Find where the given text appears and provide that cell's center as [x, y] coordinate. 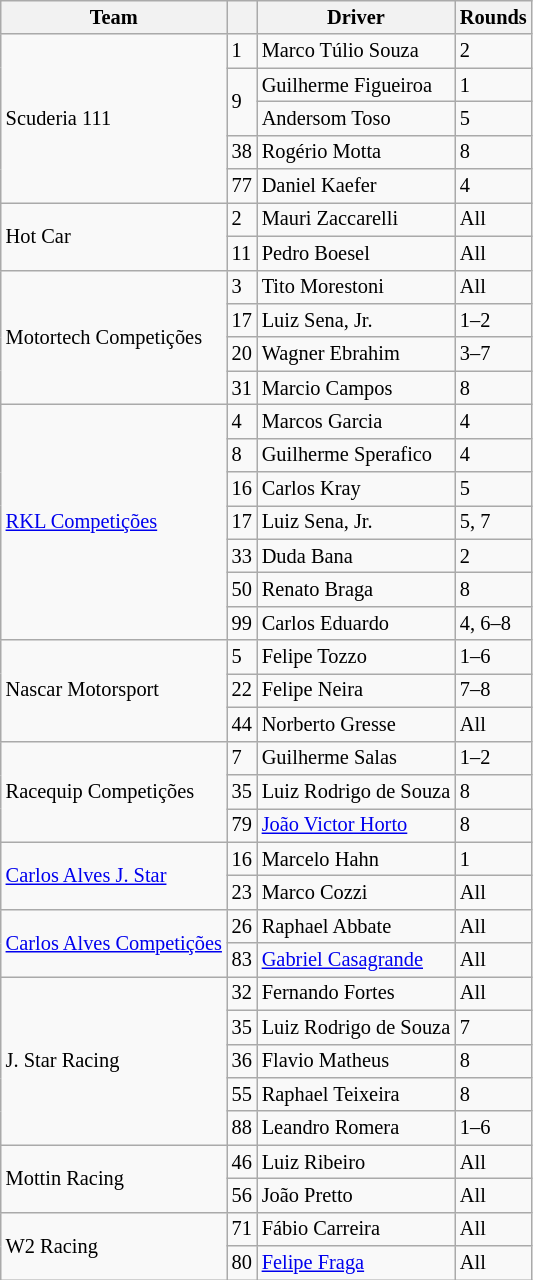
26 [242, 926]
Marcos Garcia [356, 421]
Felipe Neira [356, 690]
Racequip Competições [114, 792]
Wagner Ebrahim [356, 354]
Team [114, 17]
83 [242, 960]
Motortech Competições [114, 338]
88 [242, 1128]
João Victor Horto [356, 825]
Felipe Tozzo [356, 657]
Guilherme Salas [356, 758]
Carlos Kray [356, 489]
Norberto Gresse [356, 724]
João Pretto [356, 1195]
Flavio Matheus [356, 1061]
Hot Car [114, 236]
32 [242, 993]
Pedro Boesel [356, 253]
Mauri Zaccarelli [356, 219]
77 [242, 186]
Felipe Fraga [356, 1263]
9 [242, 102]
Raphael Abbate [356, 926]
Duda Bana [356, 556]
71 [242, 1229]
J. Star Racing [114, 1060]
Andersom Toso [356, 118]
Carlos Alves J. Star [114, 876]
Rounds [494, 17]
80 [242, 1263]
20 [242, 354]
Marco Cozzi [356, 892]
99 [242, 623]
31 [242, 388]
Nascar Motorsport [114, 690]
Gabriel Casagrande [356, 960]
Carlos Eduardo [356, 623]
Tito Morestoni [356, 287]
Marcelo Hahn [356, 859]
44 [242, 724]
Mottin Racing [114, 1178]
Daniel Kaefer [356, 186]
Marcio Campos [356, 388]
W2 Racing [114, 1246]
Carlos Alves Competições [114, 942]
36 [242, 1061]
Renato Braga [356, 589]
55 [242, 1094]
Guilherme Figueiroa [356, 85]
4, 6–8 [494, 623]
Rogério Motta [356, 152]
Marco Túlio Souza [356, 51]
50 [242, 589]
Driver [356, 17]
38 [242, 152]
46 [242, 1162]
7–8 [494, 690]
3 [242, 287]
Fernando Fortes [356, 993]
Luiz Ribeiro [356, 1162]
5, 7 [494, 522]
Scuderia 111 [114, 118]
Leandro Romera [356, 1128]
Raphael Teixeira [356, 1094]
33 [242, 556]
Guilherme Sperafico [356, 455]
Fábio Carreira [356, 1229]
11 [242, 253]
56 [242, 1195]
RKL Competições [114, 522]
3–7 [494, 354]
79 [242, 825]
22 [242, 690]
23 [242, 892]
